Find where the given text appears and provide that cell's center as (x, y) coordinate. 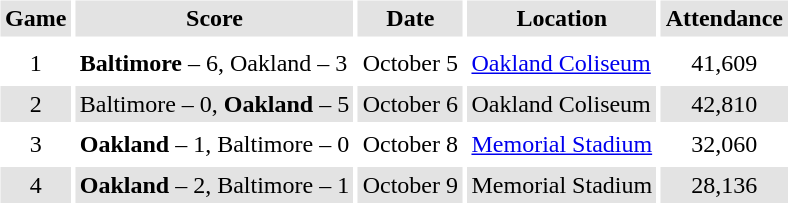
October 5 (410, 64)
October 6 (410, 104)
Score (214, 18)
Baltimore – 0, Oakland – 5 (214, 104)
4 (35, 185)
Oakland – 2, Baltimore – 1 (214, 185)
Location (562, 18)
October 8 (410, 144)
Oakland – 1, Baltimore – 0 (214, 144)
3 (35, 144)
Attendance (724, 18)
1 (35, 64)
Game (35, 18)
28,136 (724, 185)
32,060 (724, 144)
2 (35, 104)
42,810 (724, 104)
Baltimore – 6, Oakland – 3 (214, 64)
Date (410, 18)
October 9 (410, 185)
41,609 (724, 64)
